Identify which cell holds the provided text, then report its (X, Y) central coordinate. 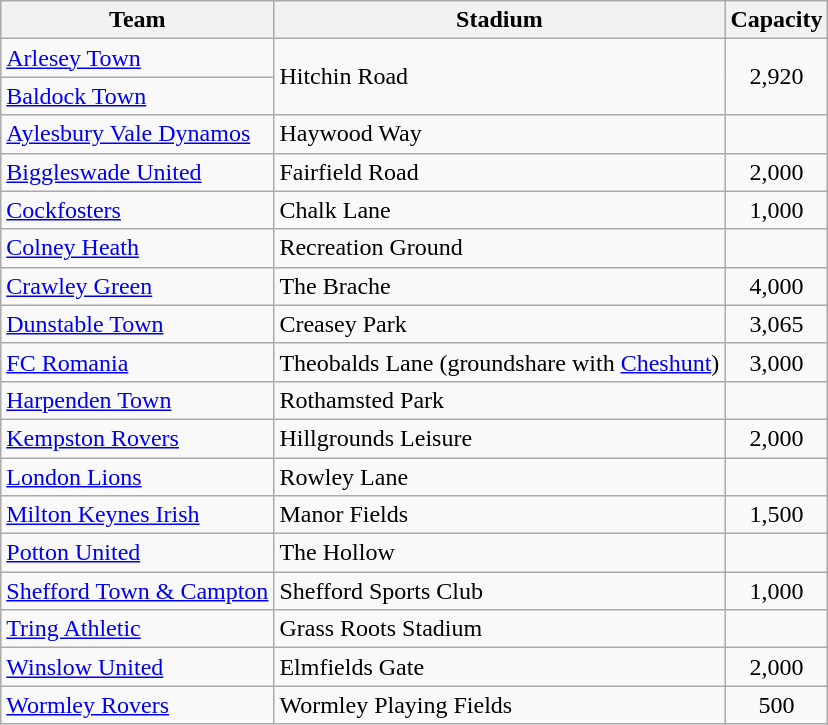
Manor Fields (500, 515)
Recreation Ground (500, 248)
FC Romania (138, 362)
Winslow United (138, 667)
London Lions (138, 477)
Rothamsted Park (500, 400)
Team (138, 20)
Theobalds Lane (groundshare with Cheshunt) (500, 362)
The Hollow (500, 553)
Kempston Rovers (138, 438)
Crawley Green (138, 286)
Elmfields Gate (500, 667)
Haywood Way (500, 134)
Grass Roots Stadium (500, 629)
Fairfield Road (500, 172)
Cockfosters (138, 210)
Baldock Town (138, 96)
Shefford Sports Club (500, 591)
Hitchin Road (500, 77)
Aylesbury Vale Dynamos (138, 134)
500 (776, 705)
3,065 (776, 324)
Wormley Playing Fields (500, 705)
Harpenden Town (138, 400)
Stadium (500, 20)
The Brache (500, 286)
2,920 (776, 77)
Colney Heath (138, 248)
Shefford Town & Campton (138, 591)
Potton United (138, 553)
Rowley Lane (500, 477)
Biggleswade United (138, 172)
Creasey Park (500, 324)
1,500 (776, 515)
Chalk Lane (500, 210)
4,000 (776, 286)
Dunstable Town (138, 324)
Milton Keynes Irish (138, 515)
Arlesey Town (138, 58)
Tring Athletic (138, 629)
Capacity (776, 20)
Wormley Rovers (138, 705)
Hillgrounds Leisure (500, 438)
3,000 (776, 362)
